Return the [x, y] coordinate for the center point of the cell that contains the specified text.  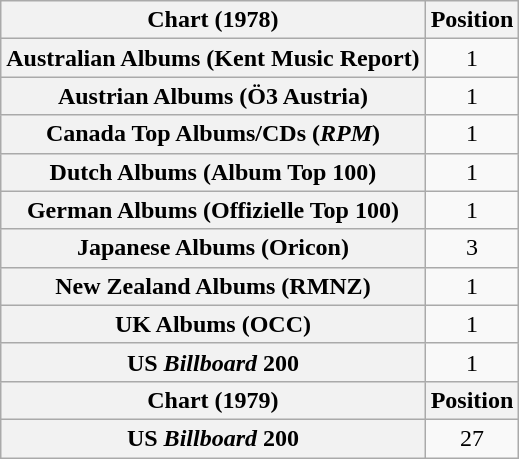
Chart (1979) [213, 400]
Dutch Albums (Album Top 100) [213, 172]
UK Albums (OCC) [213, 324]
Japanese Albums (Oricon) [213, 248]
Chart (1978) [213, 20]
Austrian Albums (Ö3 Austria) [213, 96]
3 [472, 248]
German Albums (Offizielle Top 100) [213, 210]
27 [472, 438]
Canada Top Albums/CDs (RPM) [213, 134]
New Zealand Albums (RMNZ) [213, 286]
Australian Albums (Kent Music Report) [213, 58]
